Extract the (x, y) coordinate from the center of the cell holding the provided text.  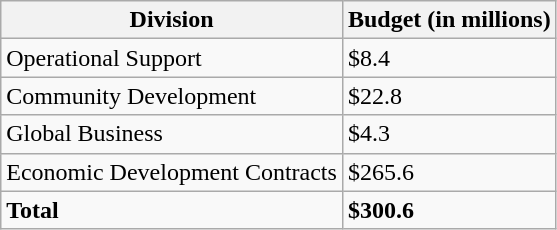
$4.3 (449, 134)
Division (172, 20)
$22.8 (449, 96)
Economic Development Contracts (172, 172)
Operational Support (172, 58)
Budget (in millions) (449, 20)
$265.6 (449, 172)
$8.4 (449, 58)
Global Business (172, 134)
Total (172, 210)
Community Development (172, 96)
$300.6 (449, 210)
